Search for the cell housing the specified text and yield its [X, Y] center coordinate. 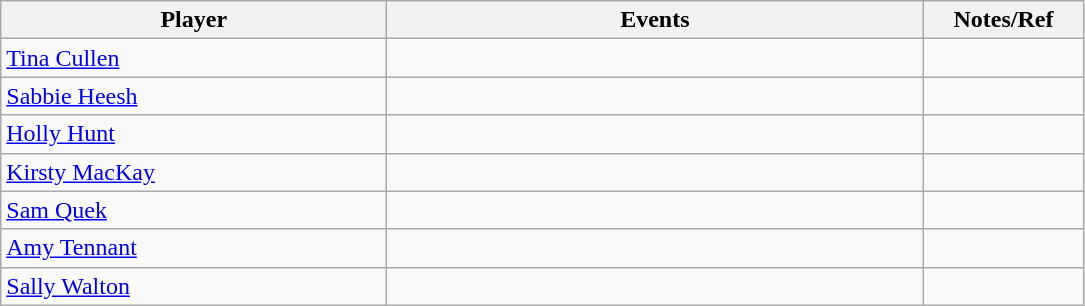
Events [655, 20]
Tina Cullen [194, 58]
Sally Walton [194, 286]
Player [194, 20]
Amy Tennant [194, 248]
Notes/Ref [1004, 20]
Sabbie Heesh [194, 96]
Sam Quek [194, 210]
Holly Hunt [194, 134]
Kirsty MacKay [194, 172]
